Return the [X, Y] coordinate for the center point of the cell that contains the specified text.  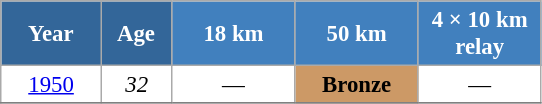
4 × 10 km relay [480, 34]
32 [136, 85]
Bronze [356, 85]
18 km [234, 34]
Year [52, 34]
Age [136, 34]
1950 [52, 85]
50 km [356, 34]
